From the cell containing the given text, extract its center point as (X, Y) coordinate. 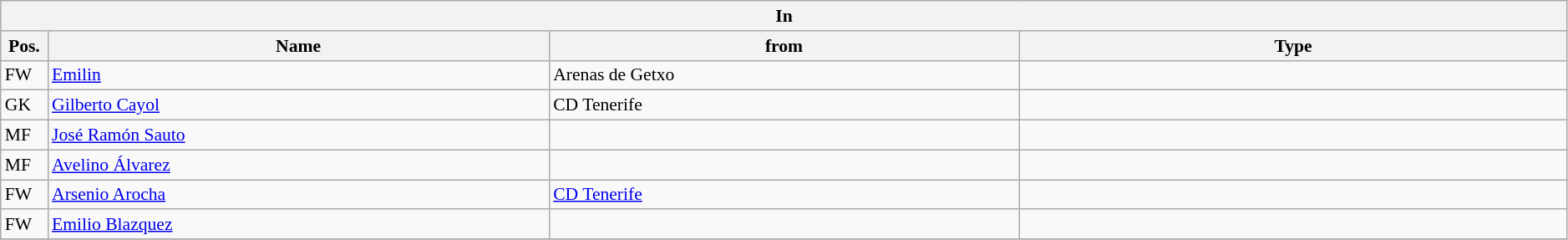
Name (298, 46)
Arenas de Getxo (784, 75)
Avelino Álvarez (298, 165)
In (784, 16)
José Ramón Sauto (298, 135)
Gilberto Cayol (298, 105)
Emilio Blazquez (298, 225)
Type (1293, 46)
Arsenio Arocha (298, 195)
Pos. (24, 46)
GK (24, 105)
Emilin (298, 75)
from (784, 46)
